Return the (x, y) coordinate for the center point of the cell that contains the specified text.  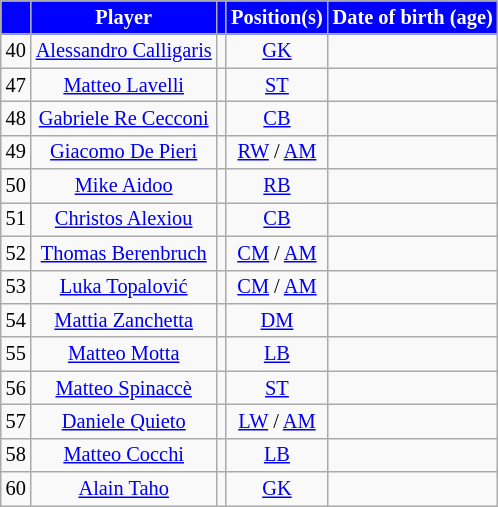
48 (16, 118)
Giacomo De Pieri (124, 152)
49 (16, 152)
Alain Taho (124, 489)
57 (16, 421)
Date of birth (age) (413, 17)
50 (16, 186)
Alessandro Calligaris (124, 51)
Thomas Berenbruch (124, 253)
60 (16, 489)
53 (16, 287)
Gabriele Re Cecconi (124, 118)
Daniele Quieto (124, 421)
58 (16, 455)
Matteo Motta (124, 354)
Luka Topalović (124, 287)
Matteo Cocchi (124, 455)
56 (16, 388)
Matteo Lavelli (124, 85)
Matteo Spinaccè (124, 388)
40 (16, 51)
51 (16, 219)
54 (16, 320)
Christos Alexiou (124, 219)
DM (276, 320)
Mike Aidoo (124, 186)
47 (16, 85)
LW / AM (276, 421)
Player (124, 17)
Position(s) (276, 17)
Mattia Zanchetta (124, 320)
RB (276, 186)
52 (16, 253)
RW / AM (276, 152)
55 (16, 354)
